Locate the cell with the specified text and output its (x, y) center coordinate. 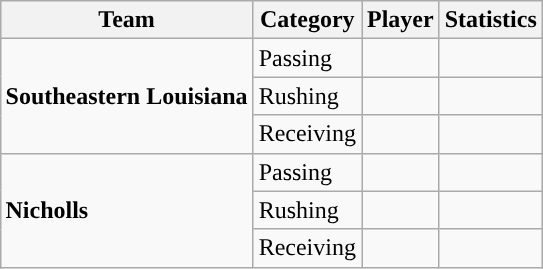
Team (126, 20)
Statistics (490, 20)
Nicholls (126, 210)
Player (401, 20)
Southeastern Louisiana (126, 96)
Category (307, 20)
